Detect which cell encompasses the target text, then output its (x, y) center coordinate. 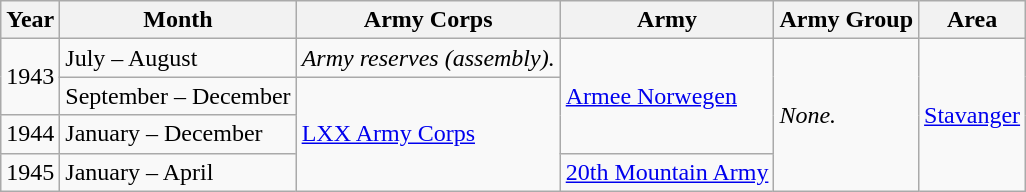
Army reserves (assembly). (428, 58)
None. (846, 115)
20th Mountain Army (667, 172)
Month (178, 20)
Army (667, 20)
January – April (178, 172)
Army Corps (428, 20)
Area (972, 20)
1945 (30, 172)
Year (30, 20)
January – December (178, 134)
Stavanger (972, 115)
September – December (178, 96)
Army Group (846, 20)
LXX Army Corps (428, 134)
Armee Norwegen (667, 96)
1944 (30, 134)
1943 (30, 77)
July – August (178, 58)
